Find where the given text appears and provide that cell's center as (x, y) coordinate. 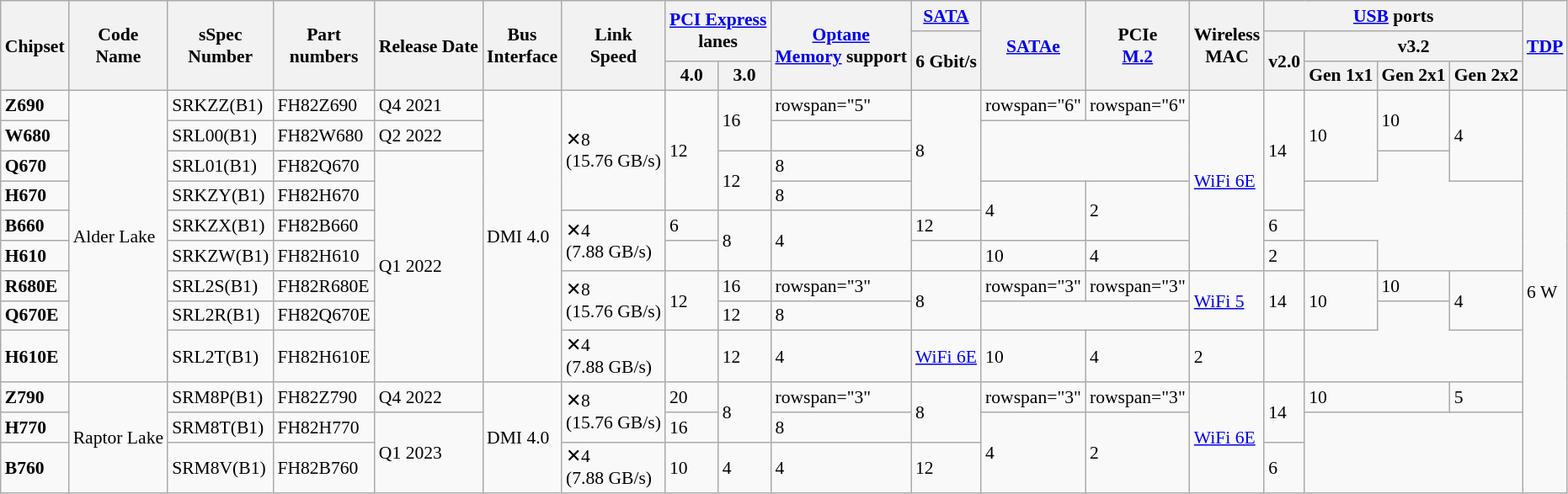
FH82H610 (323, 256)
Gen 2x1 (1413, 76)
Chipset (35, 45)
SRKZY(B1) (221, 196)
Gen 1x1 (1341, 76)
PCIeM.2 (1138, 45)
SRKZX(B1) (221, 226)
Z690 (35, 106)
CodeName (118, 45)
FH82B660 (323, 226)
Q2 2022 (429, 136)
Q1 2023 (429, 453)
v2.0 (1284, 61)
B660 (35, 226)
WirelessMAC (1227, 45)
rowspan="5" (840, 106)
v3.2 (1413, 46)
6 Gbit/s (947, 61)
R680E (35, 286)
SRL2S(B1) (221, 286)
sSpecNumber (221, 45)
SRL2T(B1) (221, 357)
B760 (35, 468)
FH82Q670E (323, 316)
SATA (947, 16)
SRM8T(B1) (221, 428)
3.0 (744, 76)
W680 (35, 136)
H670 (35, 196)
SATAe (1033, 45)
SRKZW(B1) (221, 256)
Release Date (429, 45)
Q1 2022 (429, 266)
Q4 2021 (429, 106)
TDP (1544, 45)
20 (692, 397)
SRL01(B1) (221, 166)
LinkSpeed (613, 45)
6 W (1544, 292)
FH82Q670 (323, 166)
FH82H610E (323, 357)
4.0 (692, 76)
5 (1486, 397)
FH82H770 (323, 428)
H770 (35, 428)
PCI Expresslanes (717, 30)
FH82W680 (323, 136)
SRL2R(B1) (221, 316)
FH82Z790 (323, 397)
SRKZZ(B1) (221, 106)
Gen 2x2 (1486, 76)
FH82H670 (323, 196)
FH82B760 (323, 468)
WiFi 5 (1227, 301)
Alder Lake (118, 236)
H610 (35, 256)
USB ports (1393, 16)
SRL00(B1) (221, 136)
Q670E (35, 316)
Z790 (35, 397)
Q670 (35, 166)
SRM8V(B1) (221, 468)
FH82R680E (323, 286)
Q4 2022 (429, 397)
SRM8P(B1) (221, 397)
FH82Z690 (323, 106)
BusInterface (522, 45)
OptaneMemory support (840, 45)
H610E (35, 357)
Raptor Lake (118, 438)
Partnumbers (323, 45)
